Output the [X, Y] coordinate of the center of the cell containing the given text.  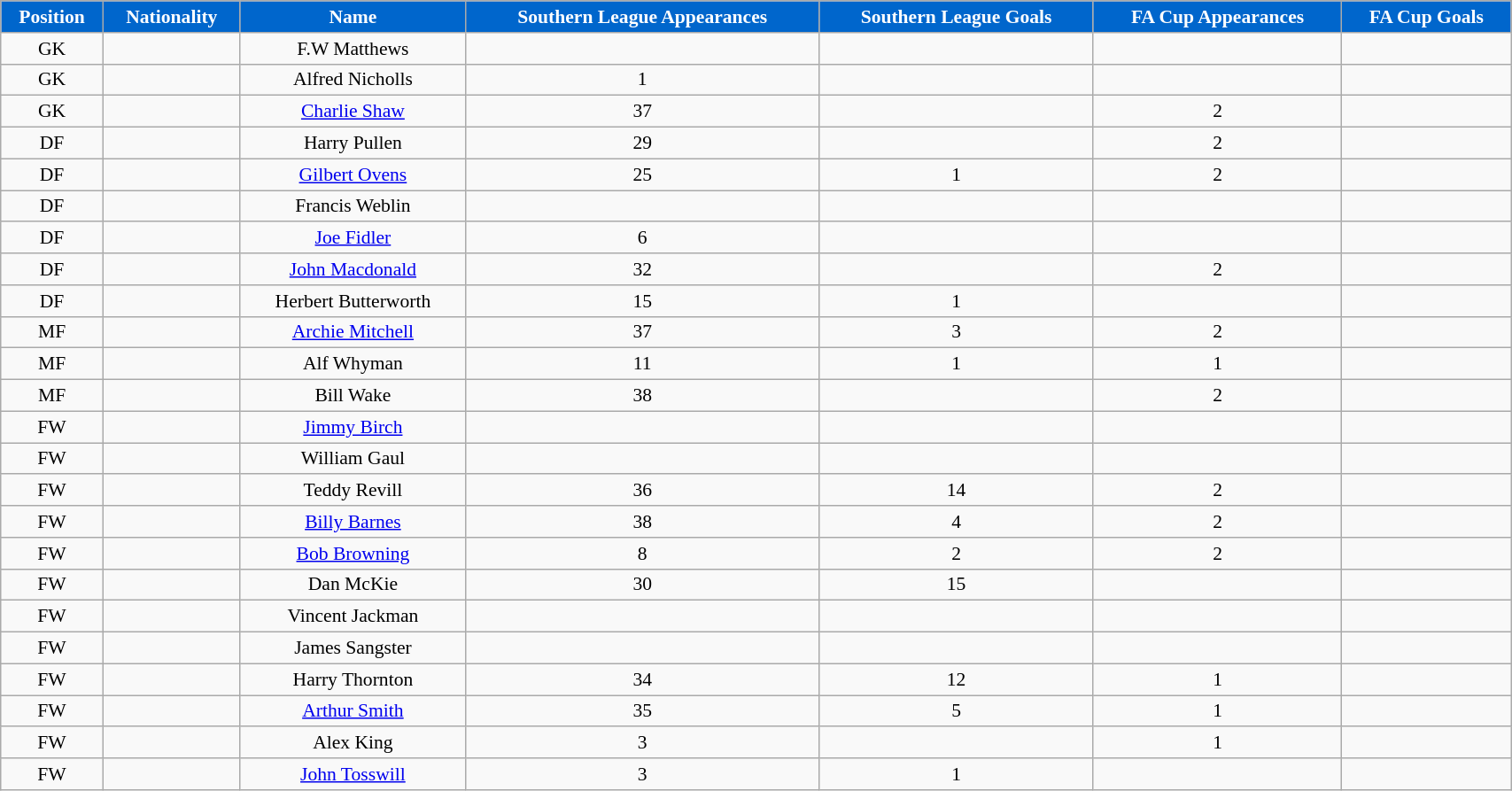
Billy Barnes [353, 522]
Bill Wake [353, 396]
Southern League Appearances [641, 17]
Herbert Butterworth [353, 301]
Name [353, 17]
John Macdonald [353, 269]
34 [641, 679]
32 [641, 269]
12 [957, 679]
Dan McKie [353, 585]
8 [641, 554]
Nationality [172, 17]
36 [641, 491]
FA Cup Appearances [1217, 17]
F.W Matthews [353, 49]
Archie Mitchell [353, 332]
John Tosswill [353, 774]
Charlie Shaw [353, 112]
Arthur Smith [353, 711]
4 [957, 522]
25 [641, 174]
6 [641, 238]
William Gaul [353, 459]
Vincent Jackman [353, 617]
Position [52, 17]
29 [641, 143]
Joe Fidler [353, 238]
Gilbert Ovens [353, 174]
Harry Pullen [353, 143]
Jimmy Birch [353, 427]
Alf Whyman [353, 364]
5 [957, 711]
Harry Thornton [353, 679]
11 [641, 364]
Alex King [353, 743]
35 [641, 711]
Francis Weblin [353, 206]
James Sangster [353, 648]
FA Cup Goals [1426, 17]
Bob Browning [353, 554]
Southern League Goals [957, 17]
Teddy Revill [353, 491]
Alfred Nicholls [353, 80]
30 [641, 585]
14 [957, 491]
